Output the (X, Y) coordinate of the center of the cell containing the given text.  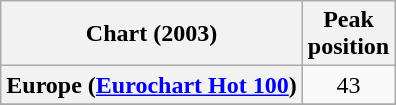
Peakposition (348, 34)
Chart (2003) (152, 34)
Europe (Eurochart Hot 100) (152, 85)
43 (348, 85)
